Pinpoint the cell where the given text exists, returning its [x, y] midpoint coordinate. 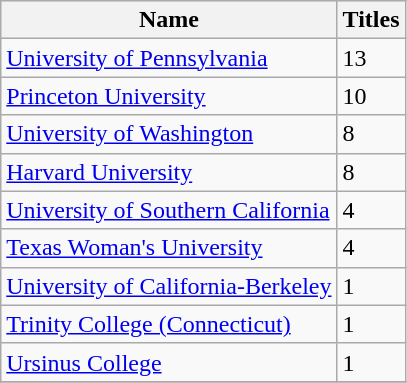
University of Pennsylvania [169, 58]
13 [371, 58]
Princeton University [169, 96]
Trinity College (Connecticut) [169, 324]
Titles [371, 20]
Texas Woman's University [169, 248]
Harvard University [169, 172]
University of Washington [169, 134]
University of Southern California [169, 210]
Ursinus College [169, 362]
University of California-Berkeley [169, 286]
Name [169, 20]
10 [371, 96]
